Identify which cell holds the provided text, then report its [X, Y] central coordinate. 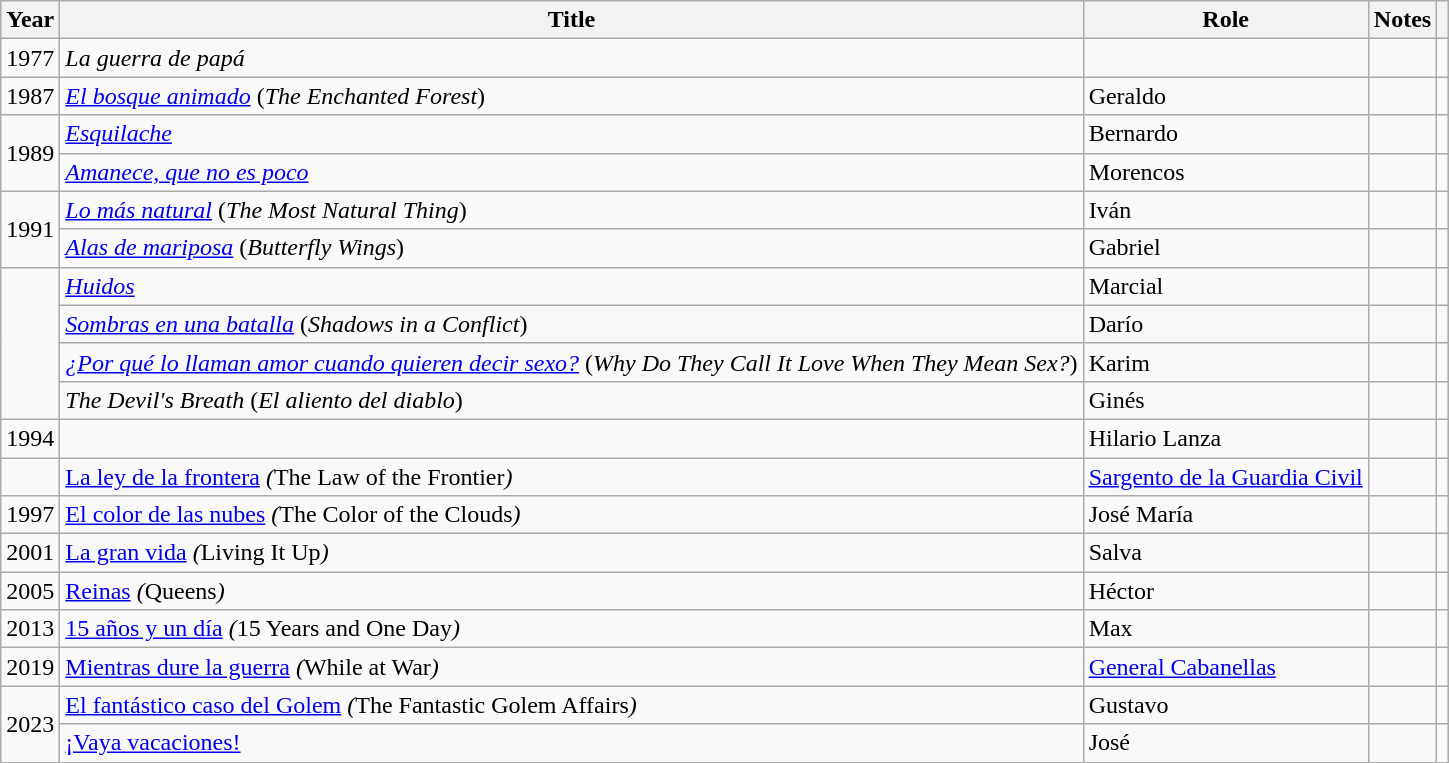
José [1226, 743]
Morencos [1226, 172]
Gabriel [1226, 248]
Darío [1226, 324]
La guerra de papá [572, 58]
The Devil's Breath (El aliento del diablo) [572, 400]
Héctor [1226, 591]
Max [1226, 629]
Reinas (Queens) [572, 591]
Esquilache [572, 134]
El color de las nubes (The Color of the Clouds) [572, 515]
Alas de mariposa (Butterfly Wings) [572, 248]
Mientras dure la guerra (While at War) [572, 667]
Amanece, que no es poco [572, 172]
General Cabanellas [1226, 667]
Role [1226, 20]
1987 [30, 96]
1989 [30, 153]
1994 [30, 438]
2019 [30, 667]
2013 [30, 629]
La ley de la frontera (The Law of the Frontier) [572, 477]
Notes [1402, 20]
Huidos [572, 286]
2023 [30, 724]
Geraldo [1226, 96]
Salva [1226, 553]
¿Por qué lo llaman amor cuando quieren decir sexo? (Why Do They Call It Love When They Mean Sex?) [572, 362]
1991 [30, 229]
Iván [1226, 210]
Sargento de la Guardia Civil [1226, 477]
1977 [30, 58]
Gustavo [1226, 705]
José María [1226, 515]
Marcial [1226, 286]
Sombras en una batalla (Shadows in a Conflict) [572, 324]
La gran vida (Living It Up) [572, 553]
Title [572, 20]
¡Vaya vacaciones! [572, 743]
Ginés [1226, 400]
El fantástico caso del Golem (The Fantastic Golem Affairs) [572, 705]
15 años y un día (15 Years and One Day) [572, 629]
2005 [30, 591]
Karim [1226, 362]
Lo más natural (The Most Natural Thing) [572, 210]
El bosque animado (The Enchanted Forest) [572, 96]
1997 [30, 515]
Year [30, 20]
Hilario Lanza [1226, 438]
2001 [30, 553]
Bernardo [1226, 134]
